Determine the [x, y] coordinate at the center of the cell enclosing the given text.  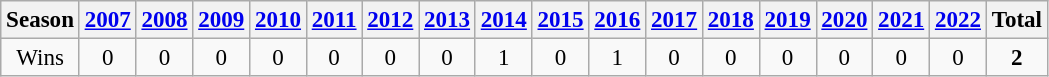
Wins [40, 58]
2014 [504, 20]
2008 [164, 20]
2020 [844, 20]
2007 [108, 20]
2015 [560, 20]
2021 [902, 20]
2017 [674, 20]
Season [40, 20]
2018 [730, 20]
2019 [788, 20]
2022 [958, 20]
2016 [618, 20]
2 [1016, 58]
2012 [390, 20]
2009 [222, 20]
2013 [448, 20]
2010 [278, 20]
Total [1016, 20]
2011 [334, 20]
